Determine the [x, y] coordinate at the center of the cell enclosing the given text.  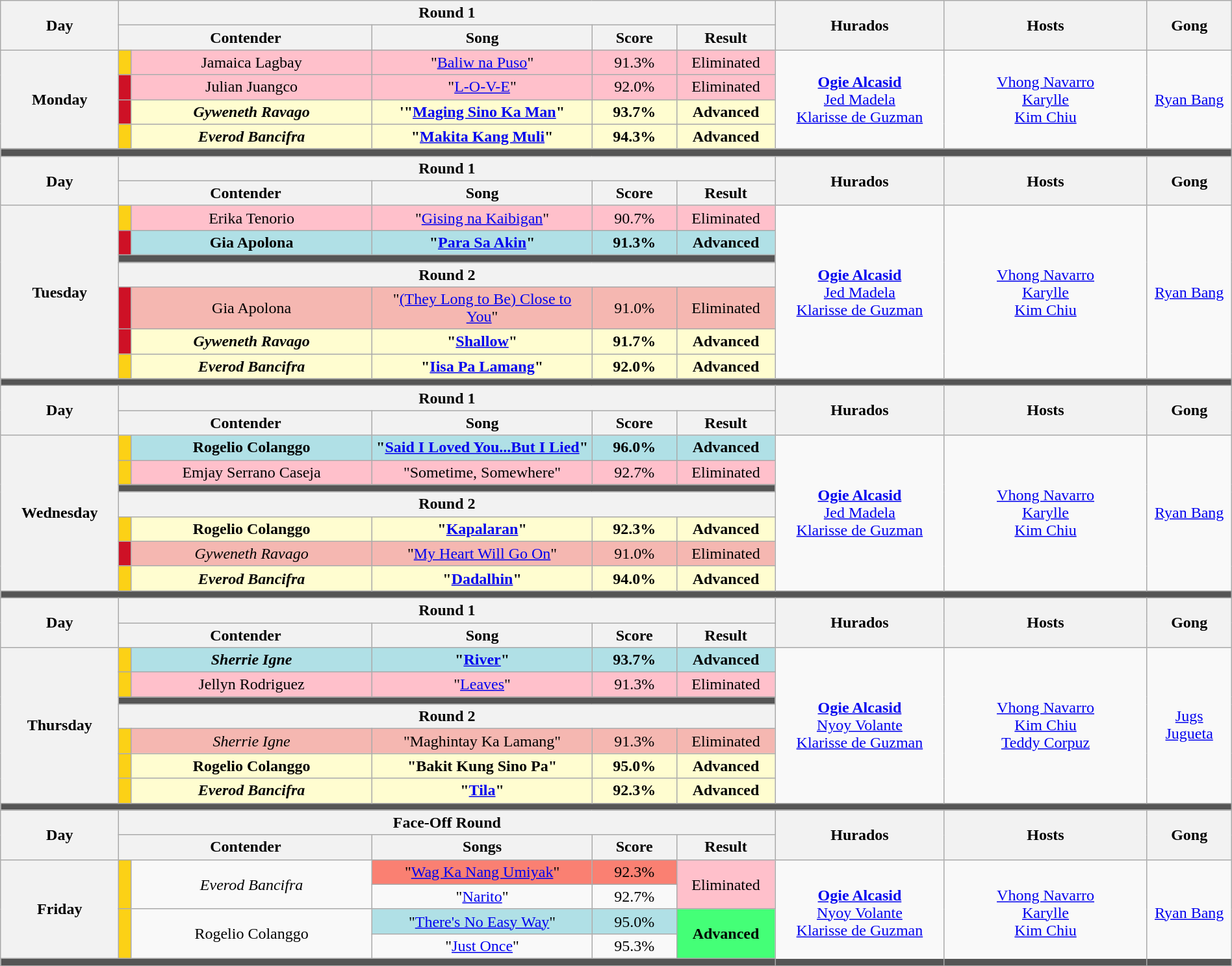
Jugs Jugueta [1189, 725]
90.7% [634, 218]
Vhong NavarroKim ChiuTeddy Corpuz [1046, 725]
"River" [482, 660]
Emjay Serrano Caseja [251, 472]
Jellyn Rodriguez [251, 685]
"Iisa Pa Lamang" [482, 366]
Songs [482, 847]
"Just Once" [482, 946]
Erika Tenorio [251, 218]
"Wag Ka Nang Umiyak" [482, 872]
'"Maging Sino Ka Man" [482, 112]
"Dadalhin" [482, 578]
"Sometime, Somewhere" [482, 472]
"Gising na Kaibigan" [482, 218]
Face-Off Round [447, 822]
"Shallow" [482, 342]
"Kapalaran" [482, 529]
"Maghintay Ka Lamang" [482, 741]
"Bakit Kung Sino Pa" [482, 766]
"L-O-V-E" [482, 87]
"Baliw na Puso" [482, 62]
96.0% [634, 448]
Tuesday [60, 292]
91.7% [634, 342]
Thursday [60, 725]
Wednesday [60, 513]
"Narito" [482, 896]
95.3% [634, 946]
"(They Long to Be) Close to You" [482, 308]
"Said I Loved You...But I Lied" [482, 448]
"There's No Easy Way" [482, 921]
Friday [60, 909]
Julian Juangco [251, 87]
94.3% [634, 136]
"Leaves" [482, 685]
"Para Sa Akin" [482, 242]
94.0% [634, 578]
Jamaica Lagbay [251, 62]
"My Heart Will Go On" [482, 553]
"Tila" [482, 791]
"Makita Kang Muli" [482, 136]
Monday [60, 99]
